From the cell containing the given text, extract its center point as [X, Y] coordinate. 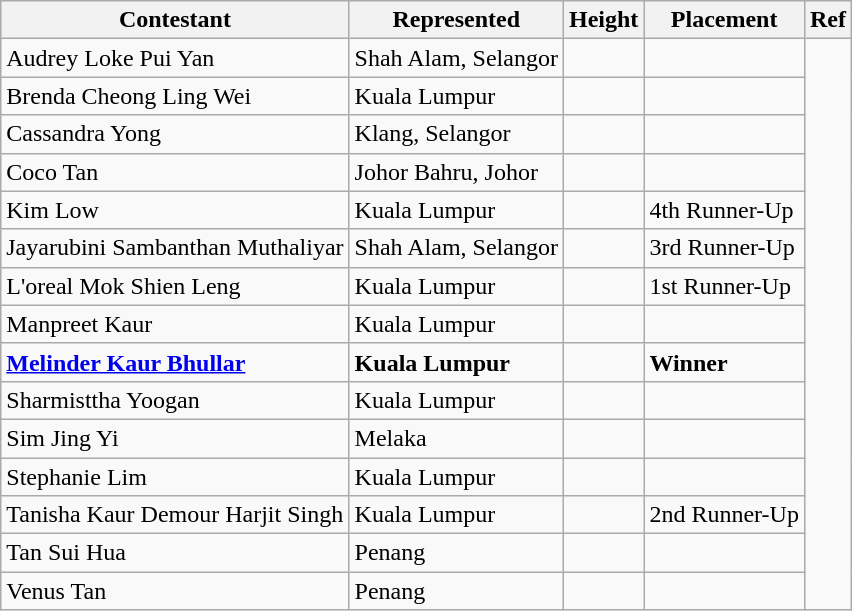
Audrey Loke Pui Yan [175, 58]
Jayarubini Sambanthan Muthaliyar [175, 248]
Tanisha Kaur Demour Harjit Singh [175, 515]
Cassandra Yong [175, 134]
Stephanie Lim [175, 477]
Tan Sui Hua [175, 553]
Johor Bahru, Johor [456, 172]
Kim Low [175, 210]
Manpreet Kaur [175, 324]
Sharmisttha Yoogan [175, 400]
Winner [724, 362]
Klang, Selangor [456, 134]
2nd Runner-Up [724, 515]
Ref [828, 20]
Represented [456, 20]
Melinder Kaur Bhullar [175, 362]
4th Runner-Up [724, 210]
Brenda Cheong Ling Wei [175, 96]
Venus Tan [175, 591]
Placement [724, 20]
3rd Runner-Up [724, 248]
1st Runner-Up [724, 286]
Melaka [456, 438]
L'oreal Mok Shien Leng [175, 286]
Height [603, 20]
Coco Tan [175, 172]
Contestant [175, 20]
Sim Jing Yi [175, 438]
